Extract the [X, Y] coordinate from the center of the cell holding the provided text.  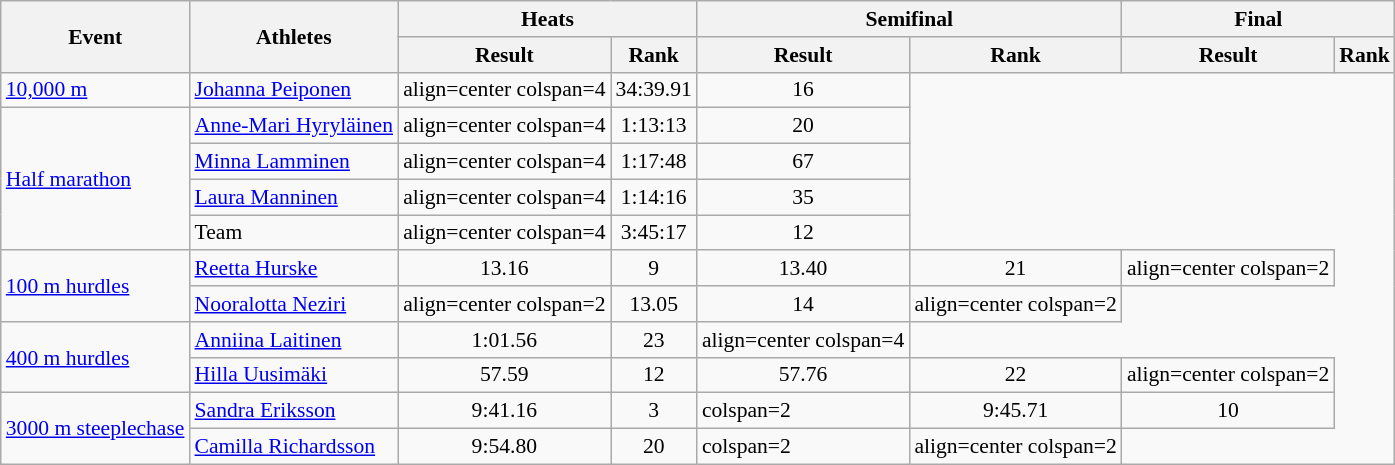
57.76 [803, 375]
9:41.16 [504, 411]
Heats [548, 19]
1:14:16 [654, 197]
Minna Lamminen [294, 162]
22 [1015, 375]
Johanna Peiponen [294, 90]
14 [803, 304]
Sandra Eriksson [294, 411]
21 [1015, 269]
Nooralotta Neziri [294, 304]
Athletes [294, 36]
67 [803, 162]
Anniina Laitinen [294, 340]
23 [654, 340]
35 [803, 197]
9:54.80 [504, 447]
Half marathon [96, 179]
Camilla Richardsson [294, 447]
3 [654, 411]
100 m hurdles [96, 286]
34:39.91 [654, 90]
400 m hurdles [96, 358]
Laura Manninen [294, 197]
9 [654, 269]
Final [1258, 19]
1:17:48 [654, 162]
1:01.56 [504, 340]
Event [96, 36]
10,000 m [96, 90]
13.40 [803, 269]
Hilla Uusimäki [294, 375]
13.05 [654, 304]
Semifinal [910, 19]
Reetta Hurske [294, 269]
57.59 [504, 375]
Anne-Mari Hyryläinen [294, 126]
Team [294, 233]
16 [803, 90]
3000 m steeplechase [96, 428]
9:45.71 [1015, 411]
1:13:13 [654, 126]
3:45:17 [654, 233]
10 [1228, 411]
13.16 [504, 269]
